Extract the (X, Y) coordinate from the center of the cell holding the provided text.  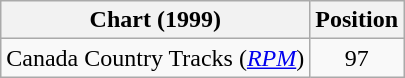
Chart (1999) (156, 20)
Position (357, 20)
97 (357, 58)
Canada Country Tracks (RPM) (156, 58)
